Output the (x, y) coordinate of the center of the cell containing the given text.  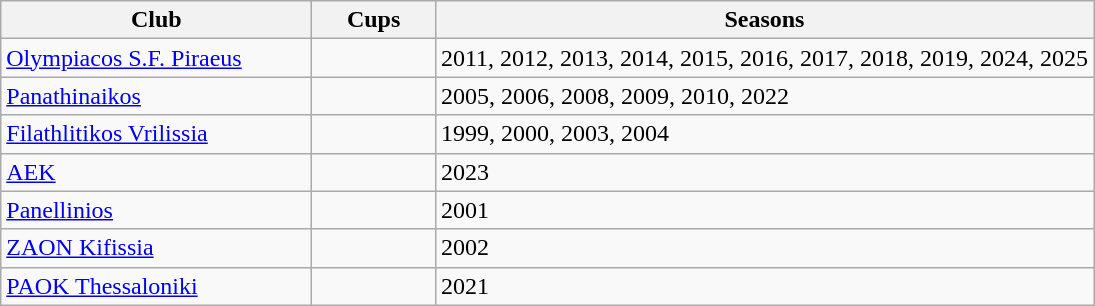
2023 (764, 172)
Cups (374, 20)
PAOK Thessaloniki (156, 286)
Filathlitikos Vrilissia (156, 134)
2021 (764, 286)
2002 (764, 248)
Seasons (764, 20)
1999, 2000, 2003, 2004 (764, 134)
Panellinios (156, 210)
Olympiacos S.F. Piraeus (156, 58)
Club (156, 20)
AEK (156, 172)
ZAON Kifissia (156, 248)
2001 (764, 210)
2011, 2012, 2013, 2014, 2015, 2016, 2017, 2018, 2019, 2024, 2025 (764, 58)
2005, 2006, 2008, 2009, 2010, 2022 (764, 96)
Panathinaikos (156, 96)
